Scan for the cell matching the given text and deliver its [X, Y] coordinate at center. 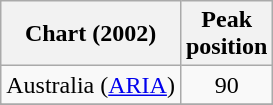
Chart (2002) [91, 34]
Peakposition [226, 34]
Australia (ARIA) [91, 85]
90 [226, 85]
